Return (X, Y) of the center of cell containing provided text 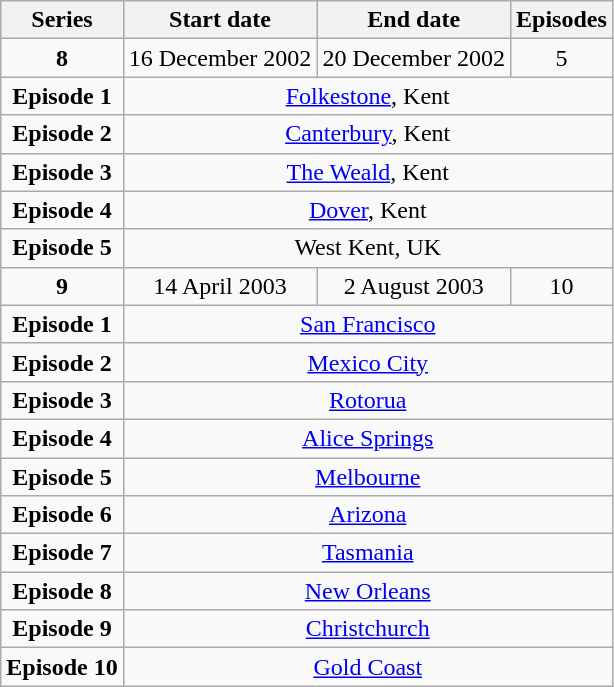
Tasmania (368, 553)
West Kent, UK (368, 248)
Episode 10 (62, 667)
10 (562, 286)
End date (414, 20)
Alice Springs (368, 438)
The Weald, Kent (368, 172)
Episodes (562, 20)
20 December 2002 (414, 58)
5 (562, 58)
Melbourne (368, 477)
Episode 8 (62, 591)
Mexico City (368, 362)
Canterbury, Kent (368, 134)
Arizona (368, 515)
Episode 9 (62, 629)
Gold Coast (368, 667)
Christchurch (368, 629)
Dover, Kent (368, 210)
New Orleans (368, 591)
8 (62, 58)
Episode 7 (62, 553)
Folkestone, Kent (368, 96)
2 August 2003 (414, 286)
Episode 6 (62, 515)
Series (62, 20)
16 December 2002 (220, 58)
9 (62, 286)
14 April 2003 (220, 286)
Rotorua (368, 400)
San Francisco (368, 324)
Start date (220, 20)
